Extract the [X, Y] coordinate from the center of the cell holding the provided text.  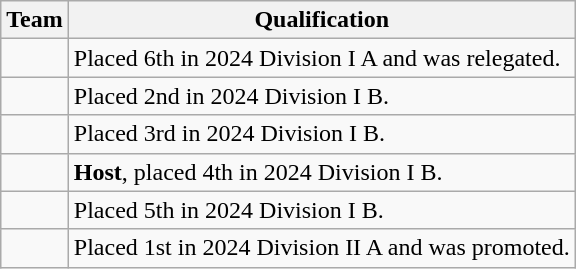
Placed 1st in 2024 Division II A and was promoted. [322, 248]
Placed 2nd in 2024 Division I B. [322, 96]
Placed 6th in 2024 Division I A and was relegated. [322, 58]
Team [35, 20]
Placed 3rd in 2024 Division I B. [322, 134]
Qualification [322, 20]
Host, placed 4th in 2024 Division I B. [322, 172]
Placed 5th in 2024 Division I B. [322, 210]
